From the cell containing the given text, extract its center point as (X, Y) coordinate. 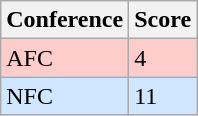
4 (163, 58)
NFC (65, 96)
AFC (65, 58)
11 (163, 96)
Score (163, 20)
Conference (65, 20)
